Detect which cell encompasses the target text, then output its [x, y] center coordinate. 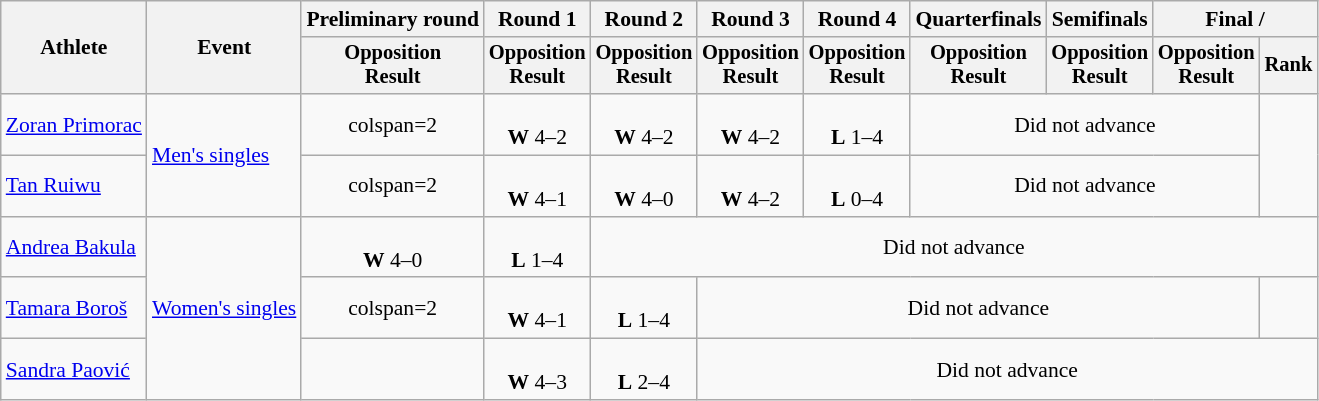
Tamara Boroš [74, 308]
Round 1 [538, 19]
Round 3 [750, 19]
Women's singles [224, 308]
Final / [1235, 19]
Event [224, 48]
Athlete [74, 48]
Sandra Paović [74, 370]
L 0–4 [858, 186]
Andrea Bakula [74, 248]
Tan Ruiwu [74, 186]
Rank [1289, 66]
Quarterfinals [978, 19]
Semifinals [1100, 19]
Round 4 [858, 19]
W 4–3 [538, 370]
Round 2 [644, 19]
Zoran Primorac [74, 124]
L 2–4 [644, 370]
Men's singles [224, 155]
Preliminary round [392, 19]
